Identify which cell holds the provided text, then report its (x, y) central coordinate. 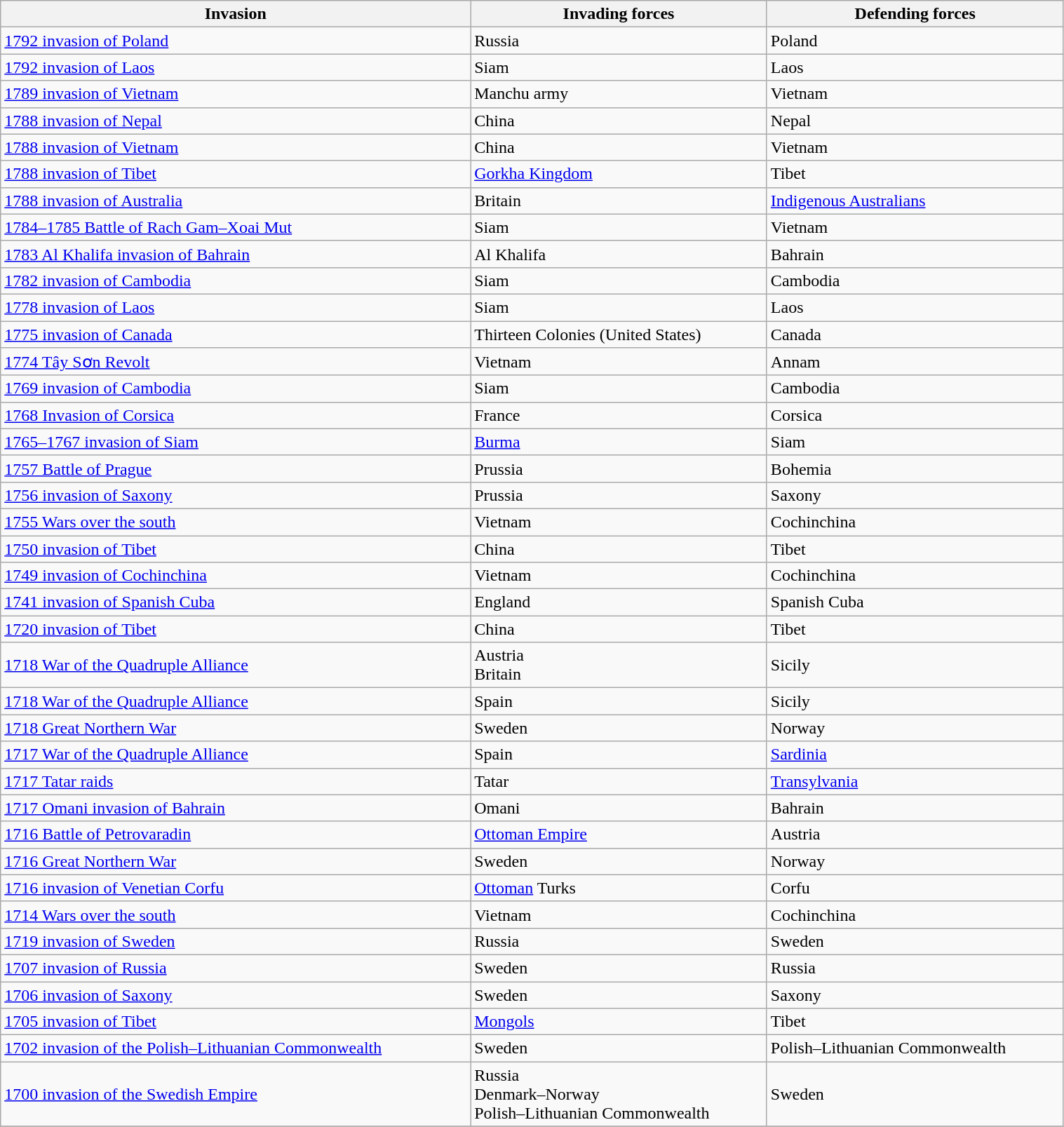
1750 invasion of Tibet (236, 549)
1792 invasion of Poland (236, 41)
Transylvania (915, 781)
1784–1785 Battle of Rach Gam–Xoai Mut (236, 227)
1716 Battle of Petrovaradin (236, 835)
1706 invasion of Saxony (236, 995)
Russia Denmark–Norway Polish–Lithuanian Commonwealth (619, 1094)
Defending forces (915, 14)
1741 invasion of Spanish Cuba (236, 602)
1783 Al Khalifa invasion of Bahrain (236, 254)
Corsica (915, 415)
Manchu army (619, 94)
1714 Wars over the south (236, 915)
Ottoman Empire (619, 835)
Nepal (915, 121)
Burma (619, 442)
1700 invasion of the Swedish Empire (236, 1094)
1707 invasion of Russia (236, 968)
1717 Tatar raids (236, 781)
1716 Great Northern War (236, 861)
1719 invasion of Sweden (236, 941)
1774 Tây Sơn Revolt (236, 362)
Thirteen Colonies (United States) (619, 335)
Tatar (619, 781)
Mongols (619, 1022)
Austria Britain (619, 665)
Ottoman Turks (619, 888)
1720 invasion of Tibet (236, 629)
1749 invasion of Cochinchina (236, 576)
1717 Omani invasion of Bahrain (236, 808)
Sardinia (915, 755)
1788 invasion of Australia (236, 201)
Annam (915, 362)
Austria (915, 835)
Gorkha Kingdom (619, 174)
1705 invasion of Tibet (236, 1022)
Spanish Cuba (915, 602)
1716 invasion of Venetian Corfu (236, 888)
1756 invasion of Saxony (236, 495)
1789 invasion of Vietnam (236, 94)
1718 Great Northern War (236, 728)
Poland (915, 41)
France (619, 415)
1769 invasion of Cambodia (236, 389)
1775 invasion of Canada (236, 335)
Invading forces (619, 14)
1792 invasion of Laos (236, 67)
1778 invasion of Laos (236, 307)
Britain (619, 201)
1757 Battle of Prague (236, 468)
1788 invasion of Vietnam (236, 147)
Canada (915, 335)
Al Khalifa (619, 254)
Invasion (236, 14)
1768 Invasion of Corsica (236, 415)
1702 invasion of the Polish–Lithuanian Commonwealth (236, 1048)
Bohemia (915, 468)
1788 invasion of Nepal (236, 121)
Omani (619, 808)
Polish–Lithuanian Commonwealth (915, 1048)
1755 Wars over the south (236, 522)
1782 invasion of Cambodia (236, 281)
1765–1767 invasion of Siam (236, 442)
Corfu (915, 888)
Indigenous Australians (915, 201)
1788 invasion of Tibet (236, 174)
England (619, 602)
1717 War of the Quadruple Alliance (236, 755)
